Provide the [X, Y] coordinate of the cell's center where the given text is located.  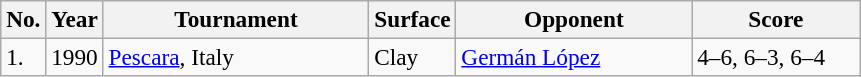
Clay [412, 57]
Surface [412, 19]
Tournament [236, 19]
1. [24, 57]
4–6, 6–3, 6–4 [776, 57]
Germán López [574, 57]
No. [24, 19]
Score [776, 19]
Opponent [574, 19]
Pescara, Italy [236, 57]
Year [74, 19]
1990 [74, 57]
